Search for the cell housing the specified text and yield its (X, Y) center coordinate. 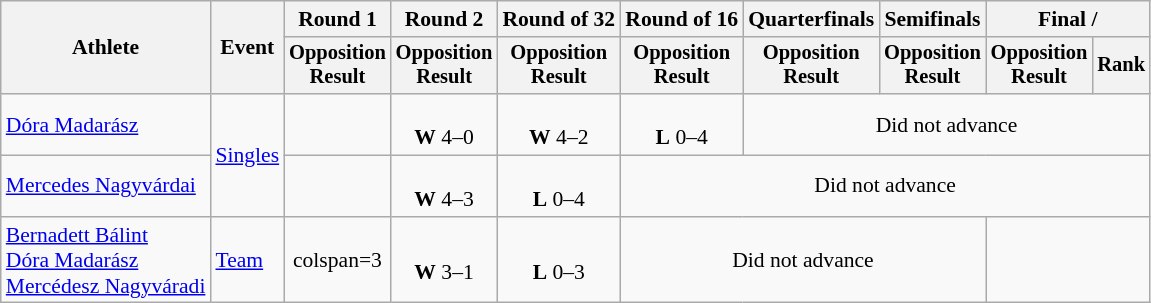
Quarterfinals (811, 19)
Round of 16 (682, 19)
Event (247, 48)
Final / (1068, 19)
Round of 32 (558, 19)
W 4–0 (444, 124)
Semifinals (932, 19)
Singles (247, 155)
Dóra Madarász (106, 124)
W 4–3 (444, 186)
Rank (1121, 66)
Round 1 (338, 19)
W 4–2 (558, 124)
Mercedes Nagyvárdai (106, 186)
Round 2 (444, 19)
Athlete (106, 48)
